Scan for the cell matching the given text and deliver its (X, Y) coordinate at center. 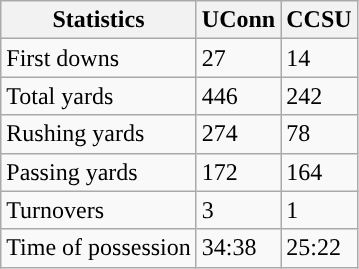
446 (238, 96)
Rushing yards (99, 134)
164 (319, 172)
Passing yards (99, 172)
UConn (238, 20)
First downs (99, 58)
Statistics (99, 20)
25:22 (319, 248)
3 (238, 210)
14 (319, 58)
34:38 (238, 248)
78 (319, 134)
Turnovers (99, 210)
Total yards (99, 96)
CCSU (319, 20)
Time of possession (99, 248)
172 (238, 172)
274 (238, 134)
1 (319, 210)
242 (319, 96)
27 (238, 58)
